Identify which cell holds the provided text, then report its [x, y] central coordinate. 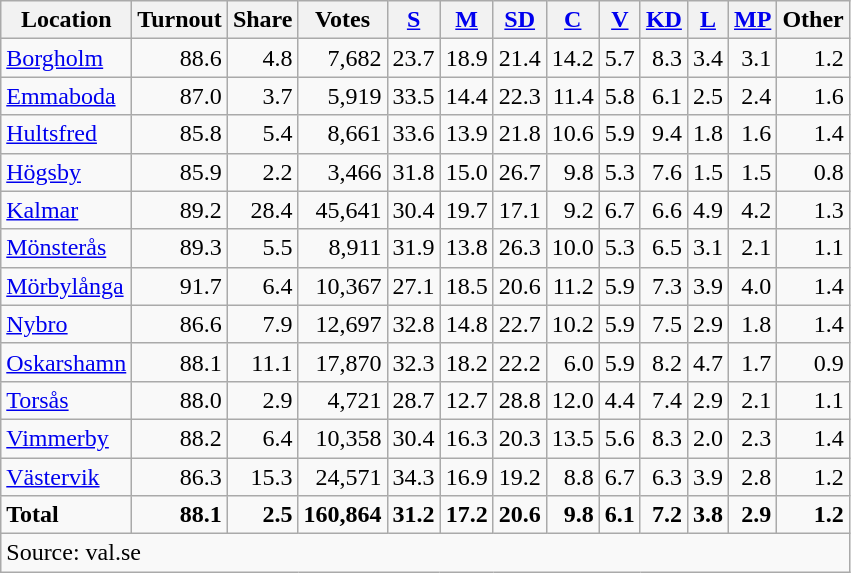
Mönsterås [66, 248]
17,870 [342, 362]
7.5 [664, 324]
22.2 [520, 362]
18.9 [466, 58]
5.6 [620, 438]
16.3 [466, 438]
88.0 [180, 400]
Torsås [66, 400]
2.4 [752, 96]
33.6 [414, 134]
M [466, 20]
1.7 [752, 362]
L [708, 20]
3.7 [262, 96]
2.2 [262, 172]
28.4 [262, 210]
5.4 [262, 134]
26.3 [520, 248]
21.8 [520, 134]
13.9 [466, 134]
13.8 [466, 248]
7.9 [262, 324]
6.3 [664, 477]
0.8 [813, 172]
Högsby [66, 172]
10.2 [572, 324]
KD [664, 20]
7.3 [664, 286]
24,571 [342, 477]
13.5 [572, 438]
4.9 [708, 210]
10.6 [572, 134]
18.2 [466, 362]
Nybro [66, 324]
5.5 [262, 248]
Vimmerby [66, 438]
7.2 [664, 515]
31.2 [414, 515]
14.4 [466, 96]
Source: val.se [425, 553]
Total [66, 515]
3.8 [708, 515]
89.2 [180, 210]
19.7 [466, 210]
32.3 [414, 362]
20.3 [520, 438]
12.7 [466, 400]
2.0 [708, 438]
MP [752, 20]
0.9 [813, 362]
89.3 [180, 248]
8.8 [572, 477]
22.7 [520, 324]
Location [66, 20]
Västervik [66, 477]
15.3 [262, 477]
3.4 [708, 58]
10.0 [572, 248]
12.0 [572, 400]
27.1 [414, 286]
4.2 [752, 210]
8.2 [664, 362]
8,911 [342, 248]
4.0 [752, 286]
Turnout [180, 20]
160,864 [342, 515]
7.4 [664, 400]
32.8 [414, 324]
5.8 [620, 96]
4,721 [342, 400]
14.2 [572, 58]
1.3 [813, 210]
12,697 [342, 324]
4.7 [708, 362]
Votes [342, 20]
6.5 [664, 248]
Oskarshamn [66, 362]
7,682 [342, 58]
7.6 [664, 172]
3,466 [342, 172]
5,919 [342, 96]
9.4 [664, 134]
8,661 [342, 134]
10,358 [342, 438]
86.3 [180, 477]
9.2 [572, 210]
18.5 [466, 286]
91.7 [180, 286]
Mörbylånga [66, 286]
86.6 [180, 324]
26.7 [520, 172]
11.4 [572, 96]
28.8 [520, 400]
Kalmar [66, 210]
31.8 [414, 172]
88.2 [180, 438]
Share [262, 20]
14.8 [466, 324]
23.7 [414, 58]
21.4 [520, 58]
34.3 [414, 477]
88.6 [180, 58]
45,641 [342, 210]
4.8 [262, 58]
87.0 [180, 96]
17.2 [466, 515]
Hultsfred [66, 134]
85.8 [180, 134]
V [620, 20]
10,367 [342, 286]
19.2 [520, 477]
17.1 [520, 210]
11.1 [262, 362]
Emmaboda [66, 96]
22.3 [520, 96]
16.9 [466, 477]
6.0 [572, 362]
6.6 [664, 210]
11.2 [572, 286]
Other [813, 20]
2.3 [752, 438]
85.9 [180, 172]
2.8 [752, 477]
33.5 [414, 96]
SD [520, 20]
S [414, 20]
C [572, 20]
Borgholm [66, 58]
15.0 [466, 172]
5.7 [620, 58]
31.9 [414, 248]
28.7 [414, 400]
4.4 [620, 400]
